Find where the given text appears and provide that cell's center as (X, Y) coordinate. 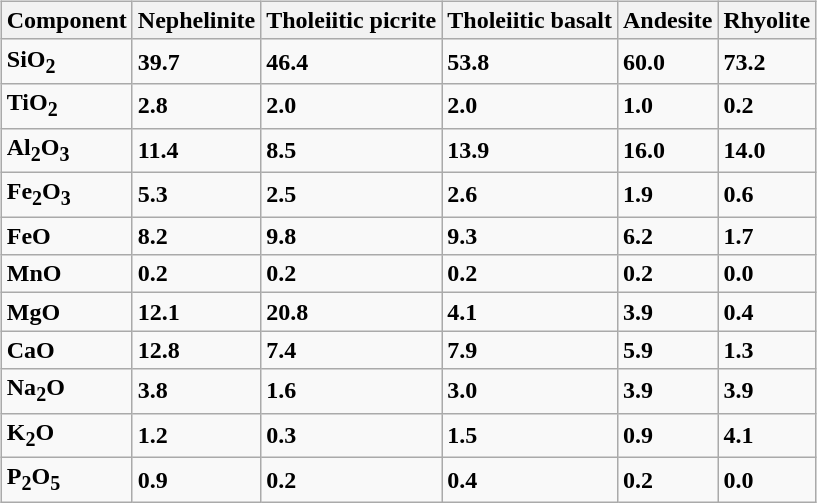
5.3 (196, 194)
Andesite (667, 20)
7.9 (530, 350)
Component (66, 20)
1.5 (530, 435)
11.4 (196, 150)
MgO (66, 312)
1.7 (767, 236)
6.2 (667, 236)
Fe2O3 (66, 194)
Al2O3 (66, 150)
12.8 (196, 350)
1.9 (667, 194)
13.9 (530, 150)
1.0 (667, 106)
73.2 (767, 61)
Tholeiitic basalt (530, 20)
14.0 (767, 150)
1.6 (352, 391)
12.1 (196, 312)
TiO2 (66, 106)
FeO (66, 236)
P2O5 (66, 480)
CaO (66, 350)
1.3 (767, 350)
39.7 (196, 61)
SiO2 (66, 61)
Rhyolite (767, 20)
7.4 (352, 350)
3.0 (530, 391)
2.6 (530, 194)
1.2 (196, 435)
MnO (66, 274)
2.8 (196, 106)
9.3 (530, 236)
16.0 (667, 150)
2.5 (352, 194)
20.8 (352, 312)
3.8 (196, 391)
9.8 (352, 236)
K2O (66, 435)
60.0 (667, 61)
8.5 (352, 150)
8.2 (196, 236)
Tholeiitic picrite (352, 20)
46.4 (352, 61)
Na2O (66, 391)
53.8 (530, 61)
0.3 (352, 435)
5.9 (667, 350)
0.6 (767, 194)
Nephelinite (196, 20)
